Find where the given text appears and provide that cell's center as [x, y] coordinate. 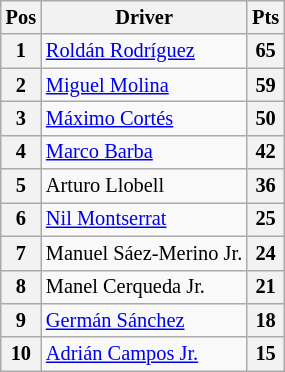
21 [266, 287]
5 [21, 186]
Roldán Rodríguez [144, 51]
Germán Sánchez [144, 320]
3 [21, 118]
4 [21, 152]
Driver [144, 17]
36 [266, 186]
18 [266, 320]
Marco Barba [144, 152]
1 [21, 51]
8 [21, 287]
15 [266, 354]
42 [266, 152]
Manel Cerqueda Jr. [144, 287]
50 [266, 118]
Máximo Cortés [144, 118]
2 [21, 85]
10 [21, 354]
24 [266, 253]
Miguel Molina [144, 85]
Pos [21, 17]
9 [21, 320]
Adrián Campos Jr. [144, 354]
Pts [266, 17]
6 [21, 219]
25 [266, 219]
59 [266, 85]
Manuel Sáez-Merino Jr. [144, 253]
Nil Montserrat [144, 219]
Arturo Llobell [144, 186]
65 [266, 51]
7 [21, 253]
